Output the (X, Y) coordinate of the center of the cell containing the given text.  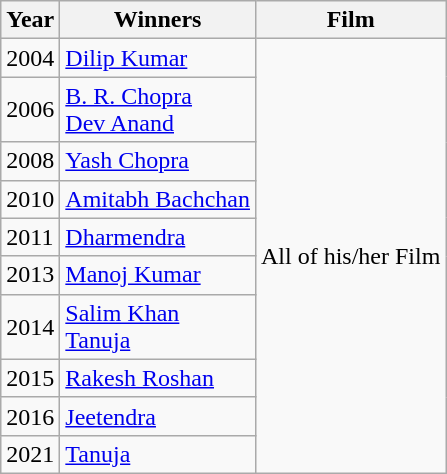
2016 (30, 416)
2014 (30, 326)
2015 (30, 378)
Winners (158, 20)
Jeetendra (158, 416)
Film (350, 20)
2021 (30, 454)
Manoj Kumar (158, 275)
Rakesh Roshan (158, 378)
Dharmendra (158, 237)
2011 (30, 237)
Amitabh Bachchan (158, 199)
2013 (30, 275)
All of his/her Film (350, 256)
2010 (30, 199)
2006 (30, 110)
Dilip Kumar (158, 58)
Tanuja (158, 454)
Salim KhanTanuja (158, 326)
Year (30, 20)
Yash Chopra (158, 161)
B. R. ChopraDev Anand (158, 110)
2004 (30, 58)
2008 (30, 161)
